Return the [x, y] coordinate for the center point of the cell that contains the specified text.  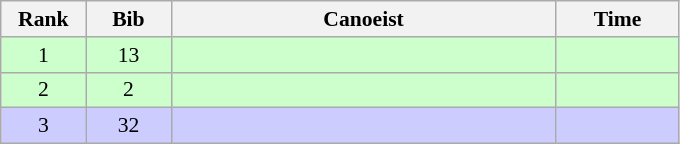
Canoeist [364, 19]
3 [44, 126]
13 [128, 55]
Time [618, 19]
1 [44, 55]
Bib [128, 19]
32 [128, 126]
Rank [44, 19]
